Return the (X, Y) coordinate for the center point of the cell that contains the specified text.  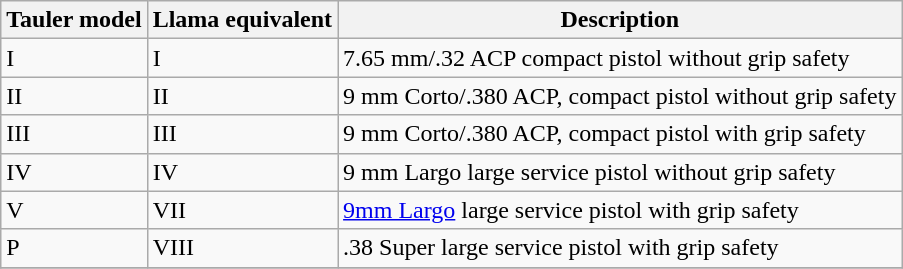
9mm Largo large service pistol with grip safety (620, 210)
V (74, 210)
VIII (242, 248)
9 mm Corto/.380 ACP, compact pistol without grip safety (620, 96)
Description (620, 20)
.38 Super large service pistol with grip safety (620, 248)
VII (242, 210)
P (74, 248)
Tauler model (74, 20)
7.65 mm/.32 ACP compact pistol without grip safety (620, 58)
9 mm Corto/.380 ACP, compact pistol with grip safety (620, 134)
Llama equivalent (242, 20)
9 mm Largo large service pistol without grip safety (620, 172)
